Output the [x, y] coordinate of the center of the cell containing the given text.  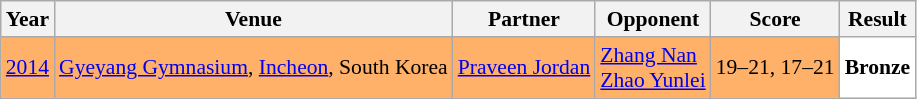
Opponent [652, 19]
Zhang Nan Zhao Yunlei [652, 68]
Score [776, 19]
Bronze [878, 68]
Partner [524, 19]
2014 [28, 68]
19–21, 17–21 [776, 68]
Venue [254, 19]
Praveen Jordan [524, 68]
Year [28, 19]
Result [878, 19]
Gyeyang Gymnasium, Incheon, South Korea [254, 68]
